Scan for the cell matching the given text and deliver its [x, y] coordinate at center. 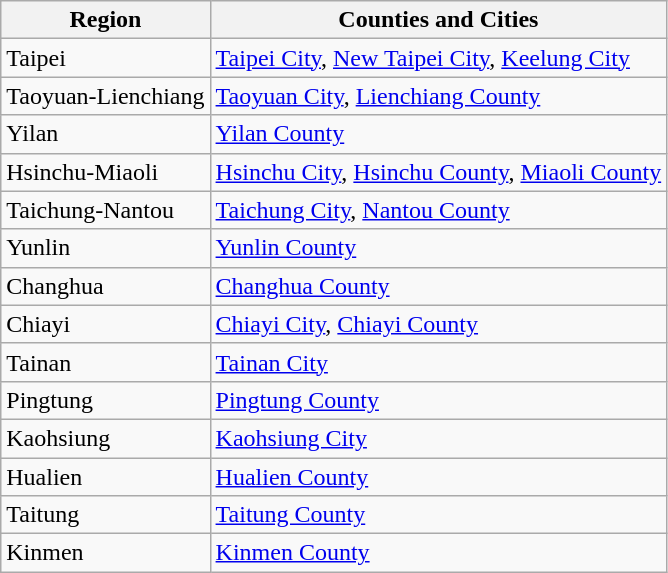
Changhua [106, 286]
Taoyuan City, Lienchiang County [438, 96]
Kaohsiung [106, 438]
Taoyuan-Lienchiang [106, 96]
Kinmen [106, 553]
Hsinchu-Miaoli [106, 172]
Yilan County [438, 134]
Kaohsiung City [438, 438]
Taipei [106, 58]
Yunlin County [438, 248]
Pingtung [106, 400]
Counties and Cities [438, 20]
Hualien [106, 477]
Taitung County [438, 515]
Yunlin [106, 248]
Taipei City, New Taipei City, Keelung City [438, 58]
Chiayi [106, 324]
Taitung [106, 515]
Changhua County [438, 286]
Yilan [106, 134]
Kinmen County [438, 553]
Taichung-Nantou [106, 210]
Tainan [106, 362]
Taichung City, Nantou County [438, 210]
Hualien County [438, 477]
Region [106, 20]
Tainan City [438, 362]
Chiayi City, Chiayi County [438, 324]
Hsinchu City, Hsinchu County, Miaoli County [438, 172]
Pingtung County [438, 400]
